Search for the cell housing the specified text and yield its [X, Y] center coordinate. 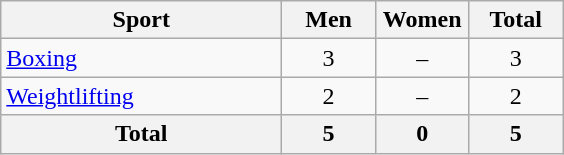
0 [422, 134]
Weightlifting [142, 96]
Women [422, 20]
Sport [142, 20]
Men [329, 20]
Boxing [142, 58]
